From the cell containing the given text, extract its center point as [X, Y] coordinate. 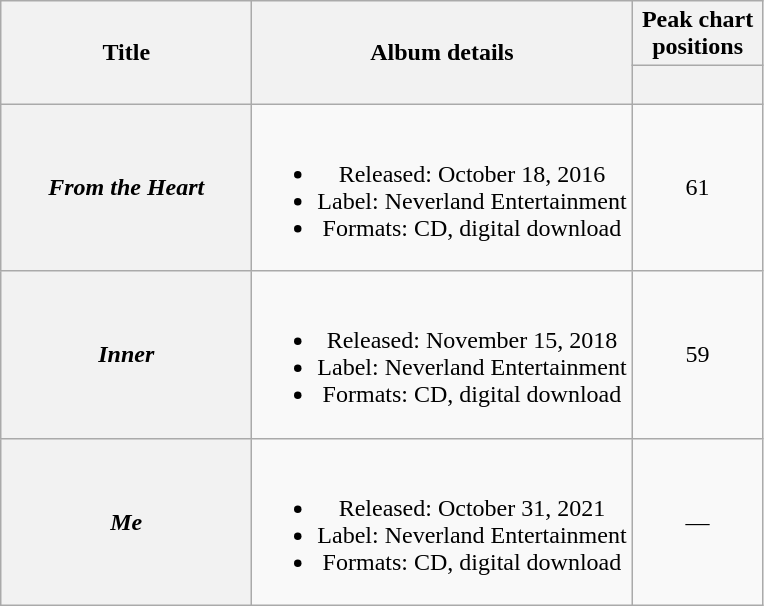
61 [698, 188]
Album details [442, 52]
Released: October 31, 2021Label: Neverland EntertainmentFormats: CD, digital download [442, 522]
From the Heart [126, 188]
— [698, 522]
59 [698, 354]
Released: October 18, 2016Label: Neverland EntertainmentFormats: CD, digital download [442, 188]
Peak chart positions [698, 34]
Me [126, 522]
Released: November 15, 2018Label: Neverland EntertainmentFormats: CD, digital download [442, 354]
Title [126, 52]
Inner [126, 354]
